Detect which cell encompasses the target text, then output its (x, y) center coordinate. 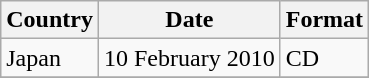
Format (324, 20)
CD (324, 58)
Japan (50, 58)
Date (189, 20)
10 February 2010 (189, 58)
Country (50, 20)
